Scan for the cell matching the given text and deliver its [X, Y] coordinate at center. 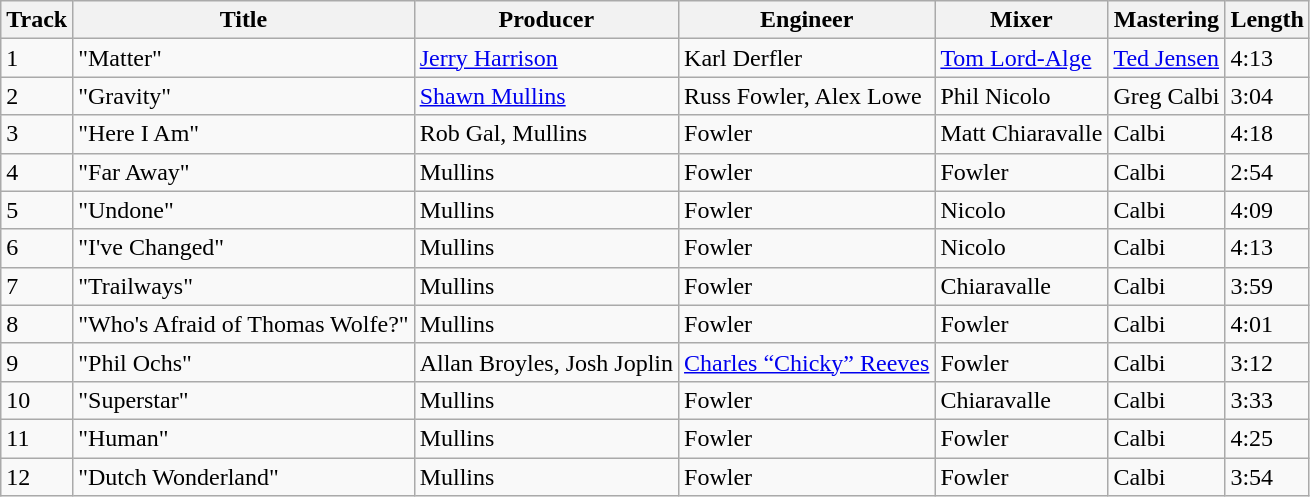
3:54 [1267, 477]
Rob Gal, Mullins [546, 134]
5 [37, 210]
6 [37, 248]
Mixer [1022, 20]
"Gravity" [244, 96]
Jerry Harrison [546, 58]
3:12 [1267, 362]
Charles “Chicky” Reeves [807, 362]
2:54 [1267, 172]
Engineer [807, 20]
"Undone" [244, 210]
Tom Lord-Alge [1022, 58]
12 [37, 477]
Ted Jensen [1166, 58]
Mastering [1166, 20]
"I've Changed" [244, 248]
Phil Nicolo [1022, 96]
Length [1267, 20]
4 [37, 172]
Track [37, 20]
Allan Broyles, Josh Joplin [546, 362]
Russ Fowler, Alex Lowe [807, 96]
"Who's Afraid of Thomas Wolfe?" [244, 324]
4:01 [1267, 324]
10 [37, 400]
9 [37, 362]
"Superstar" [244, 400]
3 [37, 134]
"Far Away" [244, 172]
Karl Derfler [807, 58]
3:33 [1267, 400]
8 [37, 324]
Title [244, 20]
"Here I Am" [244, 134]
7 [37, 286]
11 [37, 438]
4:18 [1267, 134]
Producer [546, 20]
1 [37, 58]
2 [37, 96]
4:25 [1267, 438]
"Matter" [244, 58]
3:59 [1267, 286]
"Trailways" [244, 286]
Matt Chiaravalle [1022, 134]
Shawn Mullins [546, 96]
"Phil Ochs" [244, 362]
"Dutch Wonderland" [244, 477]
Greg Calbi [1166, 96]
"Human" [244, 438]
4:09 [1267, 210]
3:04 [1267, 96]
